Extract the [x, y] coordinate from the center of the cell holding the provided text.  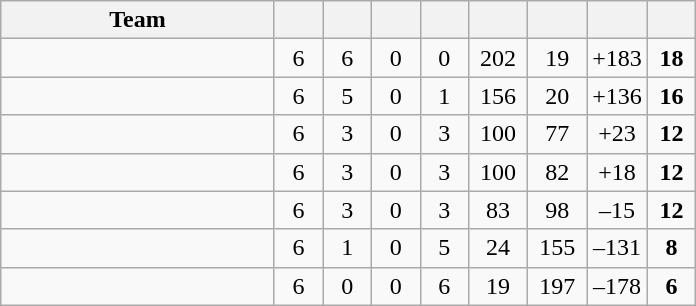
–178 [618, 286]
155 [558, 248]
83 [498, 210]
20 [558, 96]
24 [498, 248]
197 [558, 286]
202 [498, 58]
Team [138, 20]
16 [672, 96]
18 [672, 58]
+183 [618, 58]
8 [672, 248]
–15 [618, 210]
98 [558, 210]
156 [498, 96]
–131 [618, 248]
82 [558, 172]
+18 [618, 172]
+23 [618, 134]
+136 [618, 96]
77 [558, 134]
